Search for the cell housing the specified text and yield its [x, y] center coordinate. 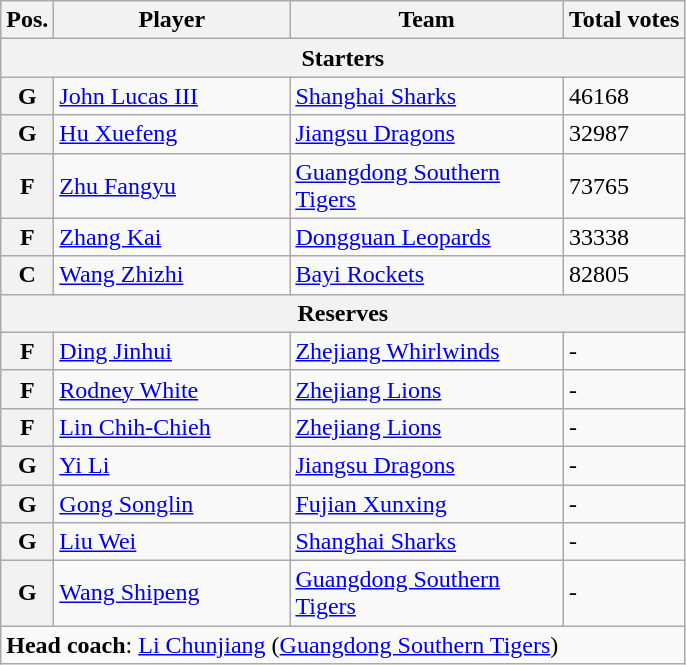
Team [427, 20]
Wang Shipeng [172, 594]
Liu Wei [172, 542]
Wang Zhizhi [172, 275]
Zhang Kai [172, 237]
Fujian Xunxing [427, 503]
33338 [624, 237]
Ding Jinhui [172, 351]
Starters [343, 58]
46168 [624, 96]
73765 [624, 186]
82805 [624, 275]
John Lucas III [172, 96]
Player [172, 20]
Bayi Rockets [427, 275]
Zhu Fangyu [172, 186]
Head coach: Li Chunjiang (Guangdong Southern Tigers) [343, 645]
Reserves [343, 313]
Total votes [624, 20]
Gong Songlin [172, 503]
Rodney White [172, 389]
Pos. [28, 20]
Yi Li [172, 465]
Dongguan Leopards [427, 237]
Lin Chih-Chieh [172, 427]
Hu Xuefeng [172, 134]
C [28, 275]
32987 [624, 134]
Zhejiang Whirlwinds [427, 351]
